Capture the cell that displays the provided text and extract its (x, y) central coordinate. 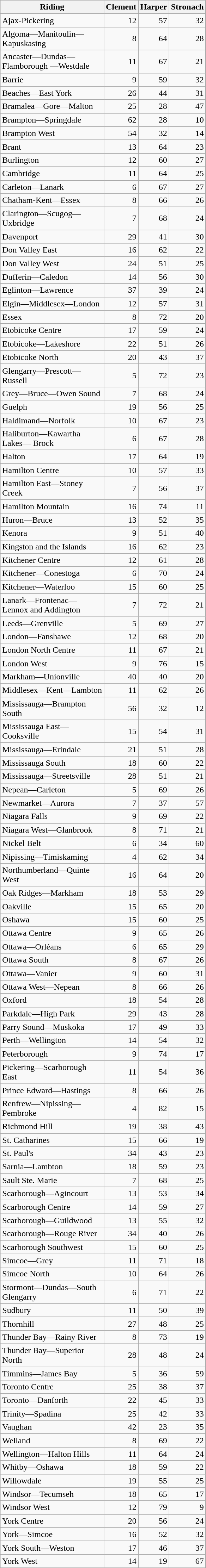
Niagara Falls (52, 816)
Glengarry—Prescott—Russell (52, 375)
Stormont—Dundas—South Glengarry (52, 1292)
Simcoe—Grey (52, 1261)
Whitby—Oshawa (52, 1467)
61 (154, 560)
St. Paul's (52, 1153)
St. Catharines (52, 1140)
Peterborough (52, 1054)
Burlington (52, 160)
Sudbury (52, 1310)
Barrie (52, 80)
Halton (52, 457)
Middlesex—Kent—Lambton (52, 690)
Etobicoke North (52, 357)
York South—Weston (52, 1548)
Hamilton Centre (52, 470)
46 (154, 1548)
Newmarket—Aurora (52, 803)
Sarnia—Lambton (52, 1167)
Willowdale (52, 1481)
Brampton—Springdale (52, 120)
Mississauga South (52, 763)
Davenport (52, 237)
Trinity—Spadina (52, 1414)
Wellington—Halton Hills (52, 1454)
London North Centre (52, 650)
Ottawa Centre (52, 933)
Mississauga—Streetsville (52, 776)
Mississauga—Erindale (52, 749)
Don Valley East (52, 250)
Kingston and the Islands (52, 547)
45 (154, 1400)
Lanark—Frontenac—Lennox and Addington (52, 605)
Nepean—Carleton (52, 790)
47 (187, 106)
Toronto—Danforth (52, 1400)
Oxford (52, 1000)
50 (154, 1310)
79 (154, 1507)
Simcoe North (52, 1274)
Scarborough Centre (52, 1207)
Sault Ste. Marie (52, 1180)
Perth—Wellington (52, 1040)
Oakville (52, 906)
Beaches—East York (52, 93)
Scarborough—Guildwood (52, 1220)
Toronto Centre (52, 1387)
Etobicoke—Lakeshore (52, 344)
Bramalea—Gore—Malton (52, 106)
Parkdale—High Park (52, 1014)
Oak Ridges—Markham (52, 893)
Ottawa South (52, 960)
Hamilton Mountain (52, 506)
Thornhill (52, 1324)
Huron—Bruce (52, 520)
Haliburton—Kawartha Lakes— Brock (52, 439)
Renfrew—Nipissing—Pembroke (52, 1108)
Northumberland—Quinte West (52, 875)
Grey—Bruce—Owen Sound (52, 393)
York West (52, 1561)
Ajax-Pickering (52, 20)
76 (154, 663)
Elgin—Middlesex—London (52, 304)
Timmins—James Bay (52, 1373)
Kitchener—Waterloo (52, 587)
Chatham-Kent—Essex (52, 200)
Haldimand—Norfolk (52, 420)
Harper (154, 7)
Etobicoke Centre (52, 330)
Carleton—Lanark (52, 187)
82 (154, 1108)
Nipissing—Timiskaming (52, 857)
Kitchener—Conestoga (52, 573)
Scarborough—Agincourt (52, 1194)
41 (154, 237)
Mississauga East—Cooksville (52, 731)
Welland (52, 1441)
Windsor—Tecumseh (52, 1494)
Mississauga—Brampton South (52, 709)
Scarborough Southwest (52, 1247)
49 (154, 1027)
Stronach (187, 7)
Thunder Bay—Rainy River (52, 1337)
London—Fanshawe (52, 636)
Vaughan (52, 1427)
Ottawa West—Nepean (52, 987)
York—Simcoe (52, 1534)
Ancaster—Dundas—Flamborough —Westdale (52, 61)
Dufferin—Caledon (52, 277)
70 (154, 573)
Guelph (52, 407)
Richmond Hill (52, 1126)
York Centre (52, 1521)
Clarington—Scugog—Uxbridge (52, 218)
Thunder Bay—Superior North (52, 1355)
Brampton West (52, 133)
Eglinton—Lawrence (52, 290)
London West (52, 663)
Kenora (52, 533)
Scarborough—Rouge River (52, 1234)
Clement (121, 7)
Pickering—Scarborough East (52, 1072)
Cambridge (52, 173)
Niagara West—Glanbrook (52, 830)
Leeds—Grenville (52, 623)
Hamilton East—Stoney Creek (52, 488)
44 (154, 93)
Oshawa (52, 920)
Ottawa—Orléans (52, 947)
Riding (52, 7)
Parry Sound—Muskoka (52, 1027)
Windsor West (52, 1507)
73 (154, 1337)
Prince Edward—Hastings (52, 1090)
Markham—Unionville (52, 677)
Kitchener Centre (52, 560)
Essex (52, 317)
Algoma—Manitoulin—Kapuskasing (52, 39)
Brant (52, 147)
Don Valley West (52, 263)
Ottawa—Vanier (52, 973)
Nickel Belt (52, 843)
